Locate the cell with the specified text and output its [x, y] center coordinate. 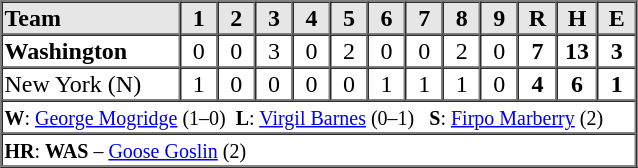
9 [500, 18]
Washington [91, 50]
HR: WAS – Goose Goslin (2) [319, 150]
H [577, 18]
5 [349, 18]
8 [462, 18]
W: George Mogridge (1–0) L: Virgil Barnes (0–1) S: Firpo Marberry (2) [319, 116]
New York (N) [91, 84]
R [538, 18]
Team [91, 18]
13 [577, 50]
E [616, 18]
